Return (x, y) of the center of cell containing provided text 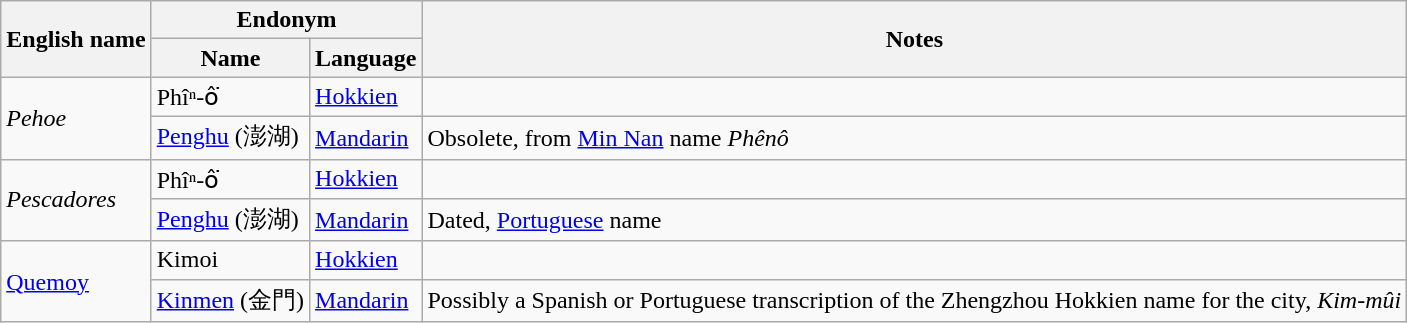
Name (230, 58)
English name (76, 39)
Kinmen (金門) (230, 300)
Dated, Portuguese name (914, 220)
Language (366, 58)
Possibly a Spanish or Portuguese transcription of the Zhengzhou Hokkien name for the city, Kim-mûi (914, 300)
Kimoi (230, 260)
Quemoy (76, 282)
Notes (914, 39)
Obsolete, from Min Nan name Phênô (914, 138)
Pehoe (76, 118)
Endonym (286, 20)
Pescadores (76, 200)
